Locate the cell with the specified text and output its (X, Y) center coordinate. 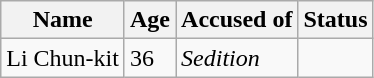
Age (150, 20)
36 (150, 58)
Accused of (237, 20)
Li Chun-kit (63, 58)
Name (63, 20)
Sedition (237, 58)
Status (336, 20)
